From the cell containing the given text, extract its center point as [x, y] coordinate. 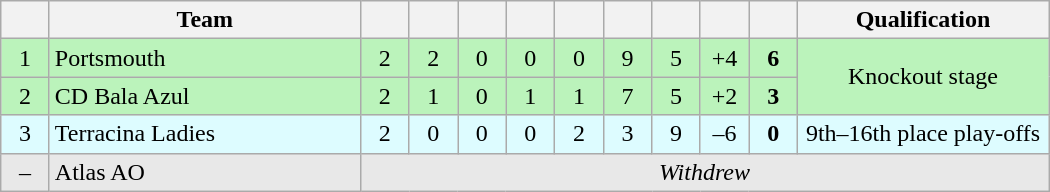
Atlas AO [204, 172]
+2 [724, 96]
Terracina Ladies [204, 134]
9th–16th place play-offs [922, 134]
+4 [724, 58]
6 [774, 58]
Withdrew [704, 172]
Portsmouth [204, 58]
7 [628, 96]
Team [204, 20]
– [26, 172]
–6 [724, 134]
Qualification [922, 20]
CD Bala Azul [204, 96]
Knockout stage [922, 77]
